Capture the cell that displays the provided text and extract its [x, y] central coordinate. 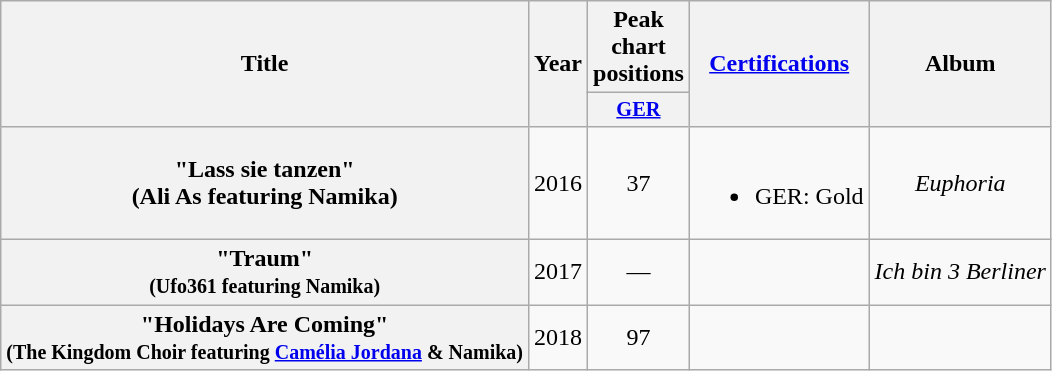
GER: Gold [779, 182]
2016 [558, 182]
Year [558, 64]
97 [639, 338]
Euphoria [960, 182]
— [639, 272]
"Traum"(Ufo361 featuring Namika) [265, 272]
2017 [558, 272]
37 [639, 182]
Peak chart positions [639, 47]
Title [265, 64]
Ich bin 3 Berliner [960, 272]
GER [639, 110]
"Lass sie tanzen"(Ali As featuring Namika) [265, 182]
"Holidays Are Coming"(The Kingdom Choir featuring Camélia Jordana & Namika) [265, 338]
Album [960, 64]
Certifications [779, 64]
2018 [558, 338]
